Locate the cell with the specified text and output its [X, Y] center coordinate. 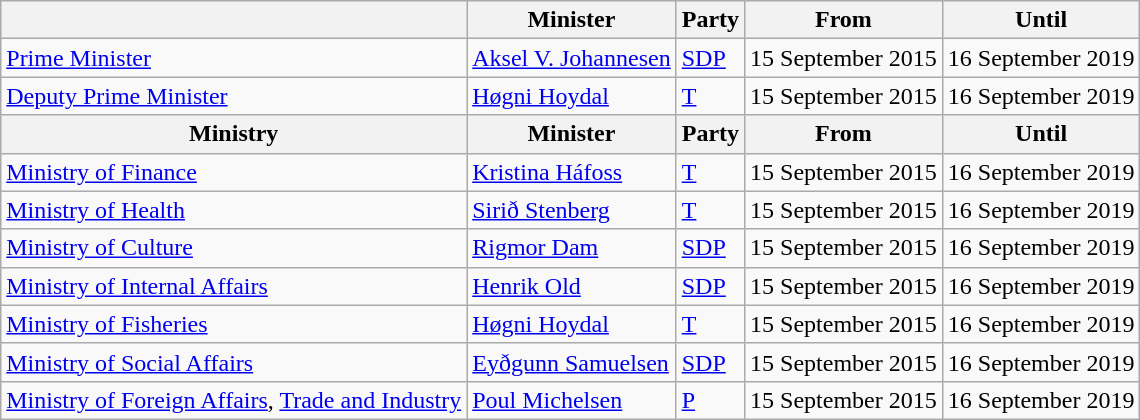
Eyðgunn Samuelsen [572, 362]
Ministry [234, 134]
Prime Minister [234, 58]
Deputy Prime Minister [234, 96]
Ministry of Internal Affairs [234, 286]
Henrik Old [572, 286]
Aksel V. Johannesen [572, 58]
Rigmor Dam [572, 248]
Poul Michelsen [572, 400]
Ministry of Fisheries [234, 324]
Ministry of Foreign Affairs, Trade and Industry [234, 400]
P [710, 400]
Sirið Stenberg [572, 210]
Ministry of Culture [234, 248]
Ministry of Social Affairs [234, 362]
Ministry of Health [234, 210]
Ministry of Finance [234, 172]
Kristina Háfoss [572, 172]
